Capture the cell that displays the provided text and extract its [X, Y] central coordinate. 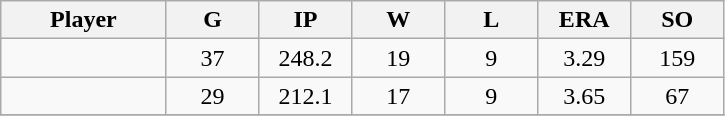
ERA [584, 20]
29 [212, 96]
248.2 [306, 58]
G [212, 20]
3.65 [584, 96]
W [398, 20]
212.1 [306, 96]
67 [678, 96]
17 [398, 96]
SO [678, 20]
IP [306, 20]
3.29 [584, 58]
37 [212, 58]
19 [398, 58]
159 [678, 58]
Player [84, 20]
L [492, 20]
